Capture the cell that displays the provided text and extract its [X, Y] central coordinate. 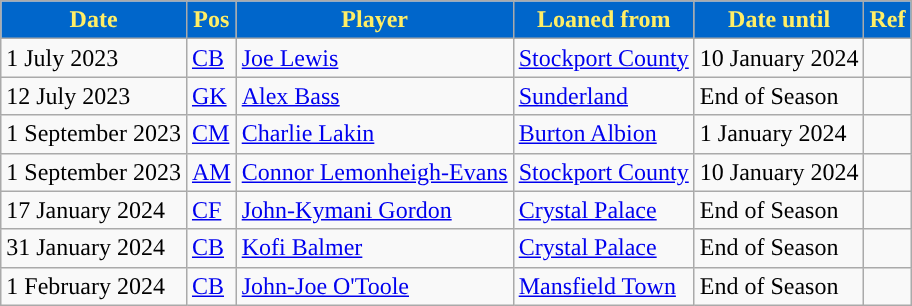
1 July 2023 [94, 58]
Alex Bass [374, 96]
12 July 2023 [94, 96]
Player [374, 20]
Date [94, 20]
Date until [779, 20]
Charlie Lakin [374, 134]
31 January 2024 [94, 248]
Burton Albion [604, 134]
CM [211, 134]
GK [211, 96]
1 February 2024 [94, 286]
CF [211, 210]
Pos [211, 20]
17 January 2024 [94, 210]
Connor Lemonheigh-Evans [374, 172]
1 January 2024 [779, 134]
John-Joe O'Toole [374, 286]
Ref [888, 20]
Mansfield Town [604, 286]
AM [211, 172]
Joe Lewis [374, 58]
Sunderland [604, 96]
Loaned from [604, 20]
Kofi Balmer [374, 248]
John-Kymani Gordon [374, 210]
